Pinpoint the cell where the given text exists, returning its (x, y) midpoint coordinate. 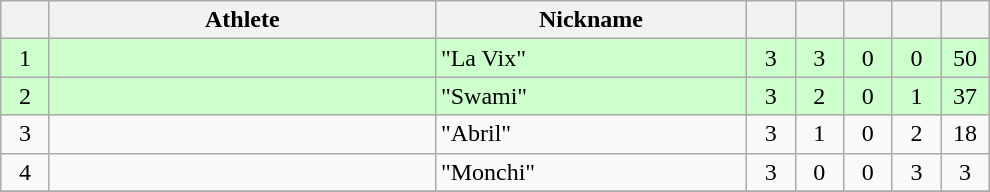
"Abril" (590, 134)
"La Vix" (590, 58)
18 (966, 134)
37 (966, 96)
50 (966, 58)
"Swami" (590, 96)
Nickname (590, 20)
4 (26, 172)
Athlete (242, 20)
"Monchi" (590, 172)
